Detect which cell encompasses the target text, then output its (X, Y) center coordinate. 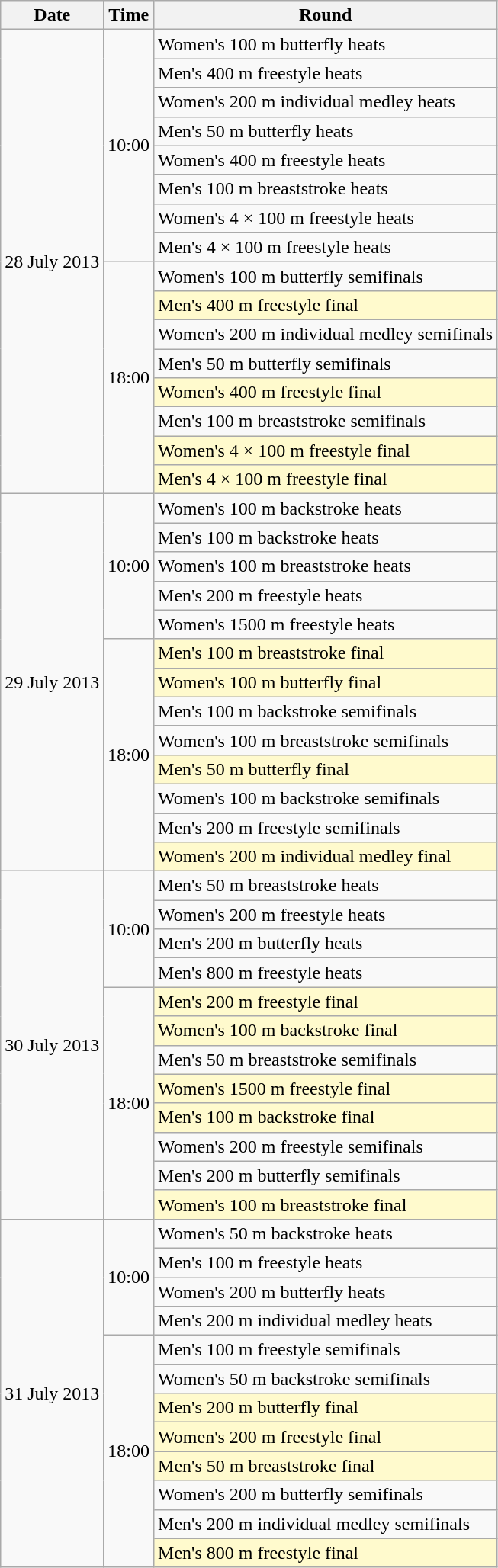
Women's 400 m freestyle heats (326, 160)
Women's 100 m butterfly heats (326, 44)
Women's 200 m individual medley semifinals (326, 334)
Men's 100 m backstroke heats (326, 537)
Women's 100 m backstroke final (326, 1031)
Women's 400 m freestyle final (326, 393)
Women's 4 × 100 m freestyle final (326, 451)
Date (52, 15)
Men's 50 m breaststroke heats (326, 886)
Men's 100 m breaststroke heats (326, 189)
Men's 50 m butterfly final (326, 769)
Men's 200 m butterfly heats (326, 944)
Women's 100 m butterfly final (326, 682)
Women's 200 m butterfly heats (326, 1292)
29 July 2013 (52, 683)
Men's 50 m butterfly heats (326, 131)
Women's 200 m individual medley heats (326, 102)
Men's 400 m freestyle heats (326, 73)
Men's 50 m butterfly semifinals (326, 364)
Women's 100 m butterfly semifinals (326, 276)
Men's 4 × 100 m freestyle final (326, 479)
Women's 200 m freestyle final (326, 1437)
Men's 200 m freestyle final (326, 1002)
Men's 200 m butterfly semifinals (326, 1175)
28 July 2013 (52, 262)
Men's 800 m freestyle final (326, 1553)
Men's 50 m breaststroke final (326, 1466)
Women's 200 m butterfly semifinals (326, 1495)
Women's 4 × 100 m freestyle heats (326, 218)
Men's 200 m individual medley heats (326, 1321)
Men's 400 m freestyle final (326, 305)
Women's 200 m freestyle heats (326, 915)
Women's 100 m breaststroke final (326, 1204)
Round (326, 15)
31 July 2013 (52, 1393)
Men's 100 m breaststroke final (326, 653)
Men's 200 m butterfly final (326, 1408)
Women's 1500 m freestyle final (326, 1089)
Men's 100 m freestyle heats (326, 1262)
Men's 800 m freestyle heats (326, 973)
Women's 50 m backstroke heats (326, 1233)
Women's 200 m individual medley final (326, 857)
Men's 4 × 100 m freestyle heats (326, 247)
Women's 100 m breaststroke heats (326, 566)
Time (129, 15)
Women's 1500 m freestyle heats (326, 624)
Men's 100 m breaststroke semifinals (326, 422)
Men's 200 m individual medley semifinals (326, 1524)
Men's 100 m backstroke final (326, 1117)
Women's 100 m backstroke semifinals (326, 798)
Men's 100 m freestyle semifinals (326, 1350)
Women's 100 m backstroke heats (326, 508)
Men's 200 m freestyle semifinals (326, 827)
Women's 100 m breaststroke semifinals (326, 740)
Men's 100 m backstroke semifinals (326, 711)
Women's 50 m backstroke semifinals (326, 1379)
Men's 50 m breaststroke semifinals (326, 1060)
Men's 200 m freestyle heats (326, 595)
30 July 2013 (52, 1046)
Women's 200 m freestyle semifinals (326, 1146)
